Capture the cell that displays the provided text and extract its (X, Y) central coordinate. 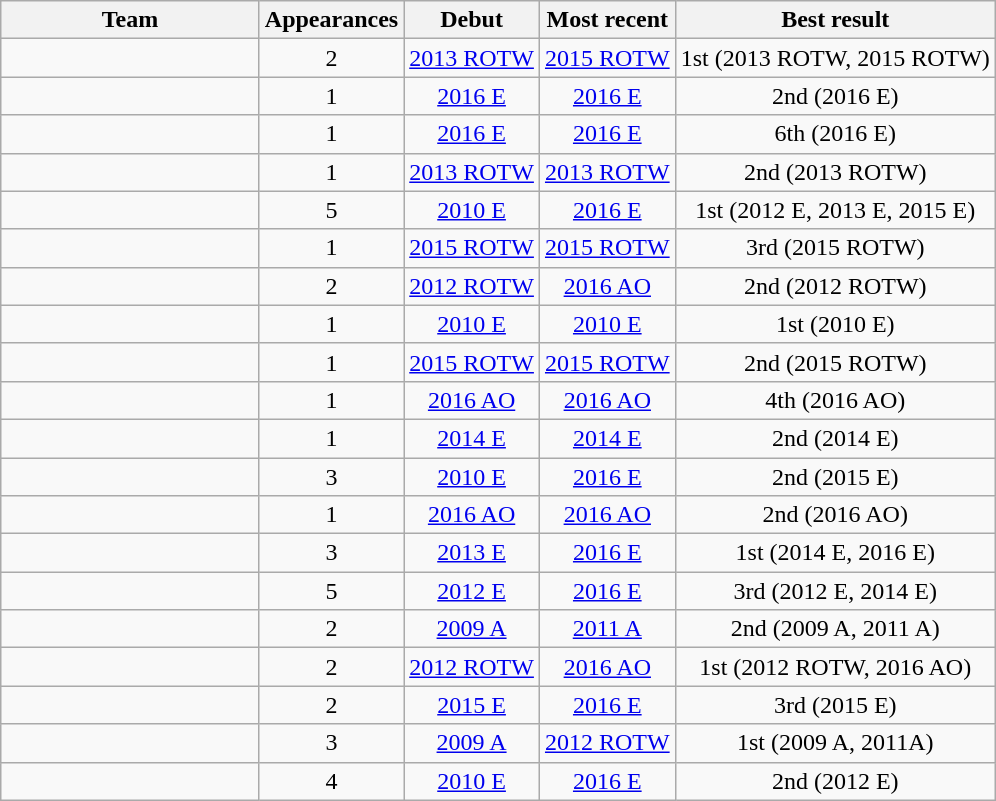
1st (2014 E, 2016 E) (835, 553)
1st (2012 E, 2013 E, 2015 E) (835, 210)
2nd (2016 AO) (835, 515)
Debut (472, 20)
2nd (2016 E) (835, 96)
2012 E (472, 591)
2015 E (472, 705)
1st (2012 ROTW, 2016 AO) (835, 667)
2011 A (607, 629)
Best result (835, 20)
4th (2016 AO) (835, 400)
3rd (2012 E, 2014 E) (835, 591)
1st (2013 ROTW, 2015 ROTW) (835, 58)
2nd (2013 ROTW) (835, 172)
2nd (2015 ROTW) (835, 362)
Team (130, 20)
Most recent (607, 20)
2nd (2015 E) (835, 477)
2nd (2012 ROTW) (835, 286)
1st (2009 A, 2011A) (835, 743)
3rd (2015 ROTW) (835, 248)
2nd (2009 A, 2011 A) (835, 629)
1st (2010 E) (835, 324)
2013 E (472, 553)
4 (331, 781)
3rd (2015 E) (835, 705)
Appearances (331, 20)
2nd (2014 E) (835, 438)
6th (2016 E) (835, 134)
2nd (2012 E) (835, 781)
